Extract the [x, y] coordinate from the center of the cell holding the provided text.  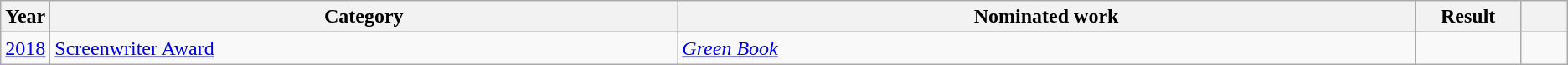
2018 [25, 48]
Nominated work [1047, 17]
Green Book [1047, 48]
Result [1467, 17]
Screenwriter Award [364, 48]
Category [364, 17]
Year [25, 17]
